Search for the cell housing the specified text and yield its [x, y] center coordinate. 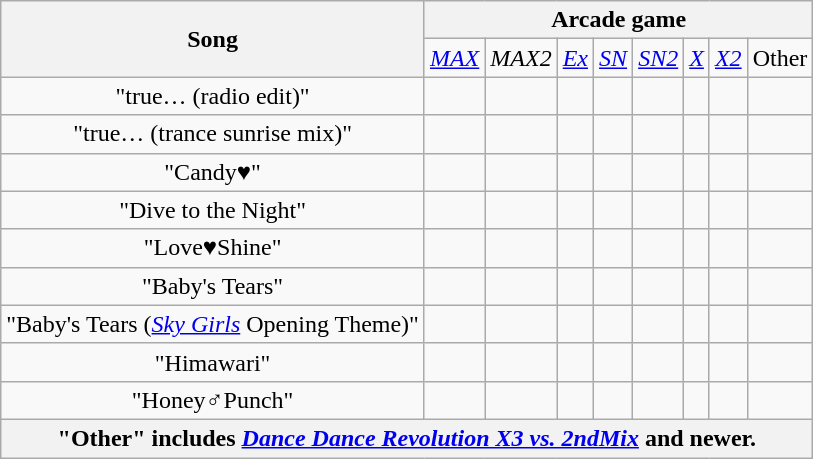
X [697, 58]
X2 [728, 58]
Song [213, 39]
"true… (trance sunrise mix)" [213, 134]
"Himawari" [213, 362]
SN [614, 58]
"Candy♥" [213, 172]
SN2 [658, 58]
"Love♥Shine" [213, 248]
Ex [575, 58]
MAX2 [521, 58]
Other [780, 58]
"Other" includes Dance Dance Revolution X3 vs. 2ndMix and newer. [407, 438]
"Honey♂Punch" [213, 400]
"Baby's Tears" [213, 286]
"Baby's Tears (Sky Girls Opening Theme)" [213, 324]
MAX [454, 58]
Arcade game [618, 20]
"Dive to the Night" [213, 210]
"true… (radio edit)" [213, 96]
